Output the [X, Y] coordinate of the center of the cell containing the given text.  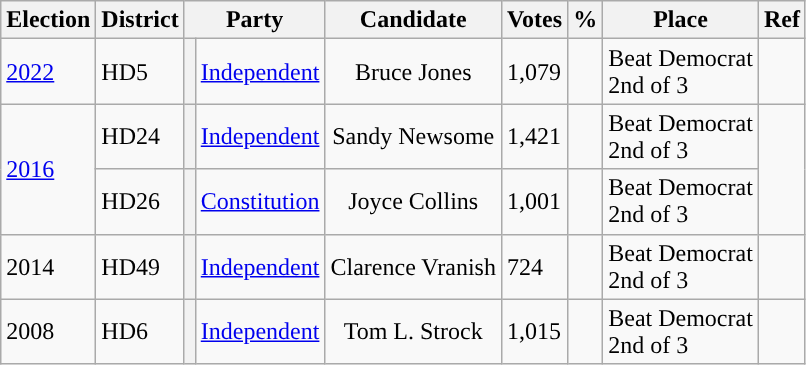
1,079 [534, 72]
2014 [48, 266]
Election [48, 20]
2022 [48, 72]
% [586, 20]
1,001 [534, 202]
1,421 [534, 136]
Tom L. Strock [413, 332]
2016 [48, 169]
HD24 [140, 136]
Votes [534, 20]
724 [534, 266]
2008 [48, 332]
District [140, 20]
1,015 [534, 332]
Candidate [413, 20]
HD26 [140, 202]
HD49 [140, 266]
Sandy Newsome [413, 136]
Ref [782, 20]
Place [681, 20]
Clarence Vranish [413, 266]
Party [254, 20]
Bruce Jones [413, 72]
HD5 [140, 72]
HD6 [140, 332]
Joyce Collins [413, 202]
Constitution [260, 202]
